Detect which cell encompasses the target text, then output its [x, y] center coordinate. 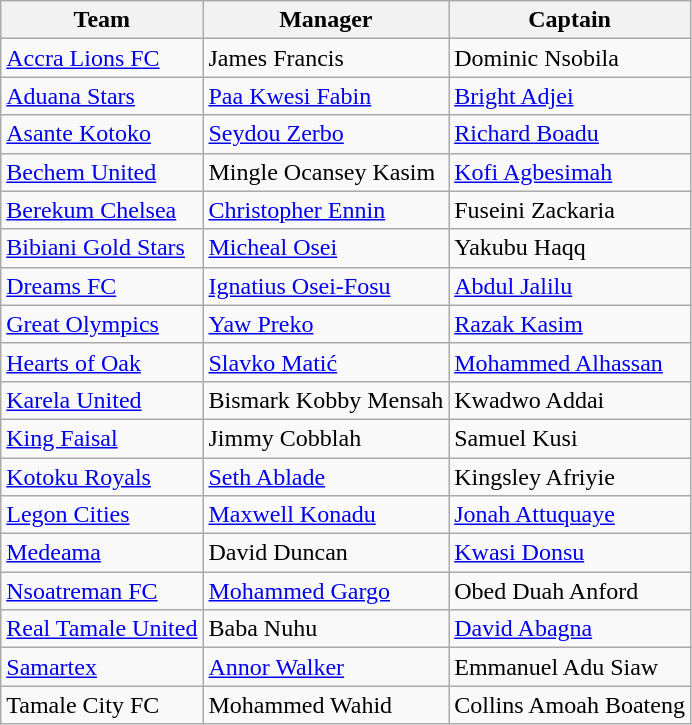
Ignatius Osei-Fosu [326, 286]
Collins Amoah Boateng [570, 705]
Kwadwo Addai [570, 400]
Real Tamale United [102, 629]
Seth Ablade [326, 477]
Mingle Ocansey Kasim [326, 172]
Great Olympics [102, 324]
Berekum Chelsea [102, 210]
Medeama [102, 553]
Annor Walker [326, 667]
James Francis [326, 58]
King Faisal [102, 438]
Richard Boadu [570, 134]
Kofi Agbesimah [570, 172]
Paa Kwesi Fabin [326, 96]
Asante Kotoko [102, 134]
Kotoku Royals [102, 477]
Accra Lions FC [102, 58]
Fuseini Zackaria [570, 210]
Maxwell Konadu [326, 515]
David Abagna [570, 629]
Hearts of Oak [102, 362]
Yakubu Haqq [570, 248]
Dreams FC [102, 286]
Samuel Kusi [570, 438]
Micheal Osei [326, 248]
Razak Kasim [570, 324]
Aduana Stars [102, 96]
Samartex [102, 667]
Seydou Zerbo [326, 134]
Mohammed Wahid [326, 705]
Mohammed Alhassan [570, 362]
Christopher Ennin [326, 210]
Abdul Jalilu [570, 286]
Manager [326, 20]
Jimmy Cobblah [326, 438]
Yaw Preko [326, 324]
Kingsley Afriyie [570, 477]
Nsoatreman FC [102, 591]
Bright Adjei [570, 96]
Bibiani Gold Stars [102, 248]
Captain [570, 20]
Emmanuel Adu Siaw [570, 667]
Dominic Nsobila [570, 58]
Slavko Matić [326, 362]
Baba Nuhu [326, 629]
Bechem United [102, 172]
Legon Cities [102, 515]
David Duncan [326, 553]
Mohammed Gargo [326, 591]
Karela United [102, 400]
Obed Duah Anford [570, 591]
Kwasi Donsu [570, 553]
Jonah Attuquaye [570, 515]
Tamale City FC [102, 705]
Team [102, 20]
Bismark Kobby Mensah [326, 400]
